From the cell containing the given text, extract its center point as [x, y] coordinate. 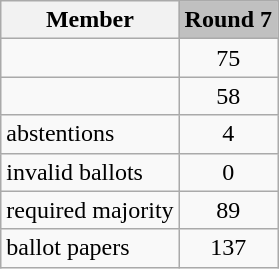
137 [228, 248]
0 [228, 172]
75 [228, 58]
4 [228, 134]
ballot papers [90, 248]
Member [90, 20]
58 [228, 96]
89 [228, 210]
Round 7 [228, 20]
abstentions [90, 134]
invalid ballots [90, 172]
required majority [90, 210]
